Search for the cell housing the specified text and yield its [X, Y] center coordinate. 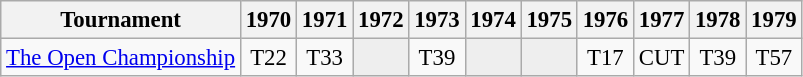
The Open Championship [121, 58]
T17 [605, 58]
1970 [268, 20]
T22 [268, 58]
1972 [381, 20]
1976 [605, 20]
1975 [549, 20]
Tournament [121, 20]
T33 [325, 58]
1974 [493, 20]
1977 [661, 20]
1979 [774, 20]
1971 [325, 20]
1973 [437, 20]
CUT [661, 58]
1978 [718, 20]
T57 [774, 58]
